Identify which cell holds the provided text, then report its (X, Y) central coordinate. 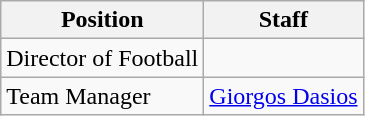
Staff (284, 20)
Position (102, 20)
Team Manager (102, 96)
Director of Football (102, 58)
Giorgos Dasios (284, 96)
